Output the (x, y) coordinate of the center of the cell containing the given text.  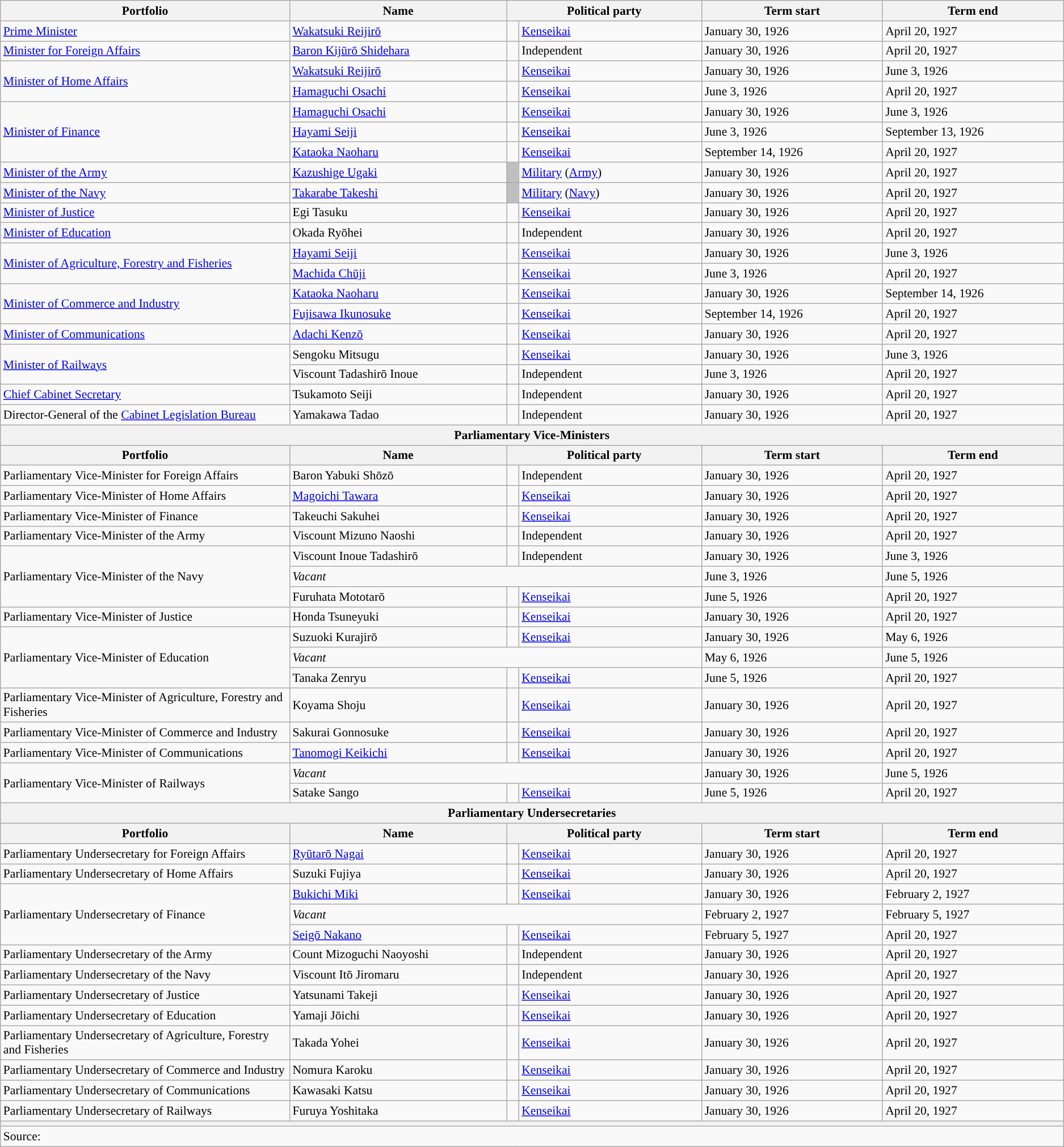
Parliamentary Vice-Minister of the Navy (145, 576)
Honda Tsuneyuki (398, 617)
Parliamentary Vice-Ministers (532, 435)
Kazushige Ugaki (398, 172)
Takarabe Takeshi (398, 193)
Fujisawa Ikunosuke (398, 314)
Parliamentary Vice-Minister of Commerce and Industry (145, 733)
Parliamentary Undersecretary of Railways (145, 1111)
Parliamentary Undersecretary of the Army (145, 955)
Magoichi Tawara (398, 496)
Okada Ryōhei (398, 233)
Viscount Mizuno Naoshi (398, 536)
Parliamentary Vice-Minister of Home Affairs (145, 496)
Parliamentary Undersecretary of Communications (145, 1091)
Furuhata Mototarō (398, 597)
Military (Army) (610, 172)
Parliamentary Vice-Minister of Communications (145, 753)
Count Mizoguchi Naoyoshi (398, 955)
Machida Chūji (398, 273)
Takada Yohei (398, 1043)
Takeuchi Sakuhei (398, 516)
Minister of Justice (145, 213)
Minister of Education (145, 233)
Adachi Kenzō (398, 334)
Parliamentary Undersecretaries (532, 813)
Yamakawa Tadao (398, 415)
Military (Navy) (610, 193)
Parliamentary Undersecretary of Education (145, 1015)
Viscount Tadashirō Inoue (398, 374)
Parliamentary Vice-Minister of Railways (145, 783)
Viscount Itō Jiromaru (398, 975)
Parliamentary Undersecretary of Home Affairs (145, 874)
Parliamentary Vice-Minister of the Army (145, 536)
Parliamentary Vice-Minister of Education (145, 658)
Suzuki Fujiya (398, 874)
Bukichi Miki (398, 895)
Sengoku Mitsugu (398, 355)
Parliamentary Vice-Minister of Agriculture, Forestry and Fisheries (145, 705)
Minister of Commerce and Industry (145, 304)
Minister of Railways (145, 364)
Minister of the Navy (145, 193)
Parliamentary Undersecretary of Finance (145, 914)
Parliamentary Undersecretary of Commerce and Industry (145, 1070)
Suzuoki Kurajirō (398, 638)
Yatsunami Takeji (398, 996)
Minister of Communications (145, 334)
Tanomogi Keikichi (398, 753)
Furuya Yoshitaka (398, 1111)
Minister of the Army (145, 172)
Nomura Karoku (398, 1070)
Director-General of the Cabinet Legislation Bureau (145, 415)
Parliamentary Undersecretary of Agriculture, Forestry and Fisheries (145, 1043)
Baron Kijūrō Shidehara (398, 51)
Seigō Nakano (398, 935)
Minister of Finance (145, 132)
Kawasaki Katsu (398, 1091)
Egi Tasuku (398, 213)
Source: (532, 1137)
Koyama Shoju (398, 705)
Viscount Inoue Tadashirō (398, 556)
Parliamentary Undersecretary of Justice (145, 996)
Parliamentary Vice-Minister of Justice (145, 617)
Minister of Agriculture, Forestry and Fisheries (145, 263)
Minister of Home Affairs (145, 82)
Parliamentary Undersecretary of the Navy (145, 975)
Tsukamoto Seiji (398, 395)
Tanaka Zenryu (398, 678)
September 13, 1926 (973, 132)
Minister for Foreign Affairs (145, 51)
Baron Yabuki Shōzō (398, 476)
Chief Cabinet Secretary (145, 395)
Ryūtarō Nagai (398, 854)
Yamaji Jōichi (398, 1015)
Parliamentary Vice-Minister for Foreign Affairs (145, 476)
Satake Sango (398, 793)
Sakurai Gonnosuke (398, 733)
Prime Minister (145, 31)
Parliamentary Vice-Minister of Finance (145, 516)
Parliamentary Undersecretary for Foreign Affairs (145, 854)
